Find where the given text appears and provide that cell's center as (X, Y) coordinate. 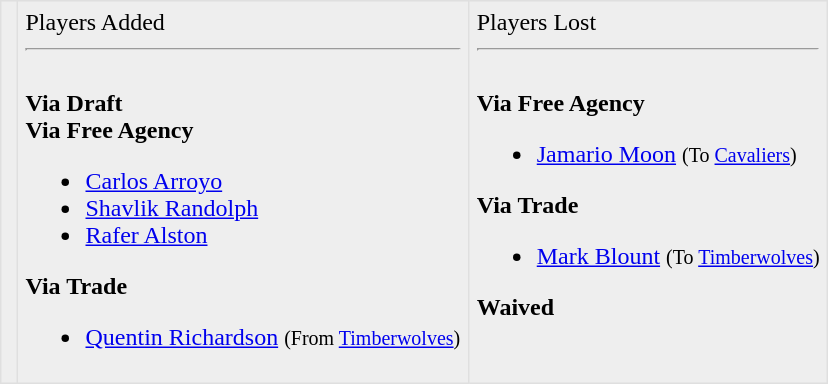
Players Lost Via Free AgencyJamario Moon (To Cavaliers)Via TradeMark Blount (To Timberwolves)Waived (648, 192)
Players Added Via Draft Via Free AgencyCarlos ArroyoShavlik RandolphRafer AlstonVia TradeQuentin Richardson (From Timberwolves) (242, 192)
